Locate the cell with the specified text and output its (x, y) center coordinate. 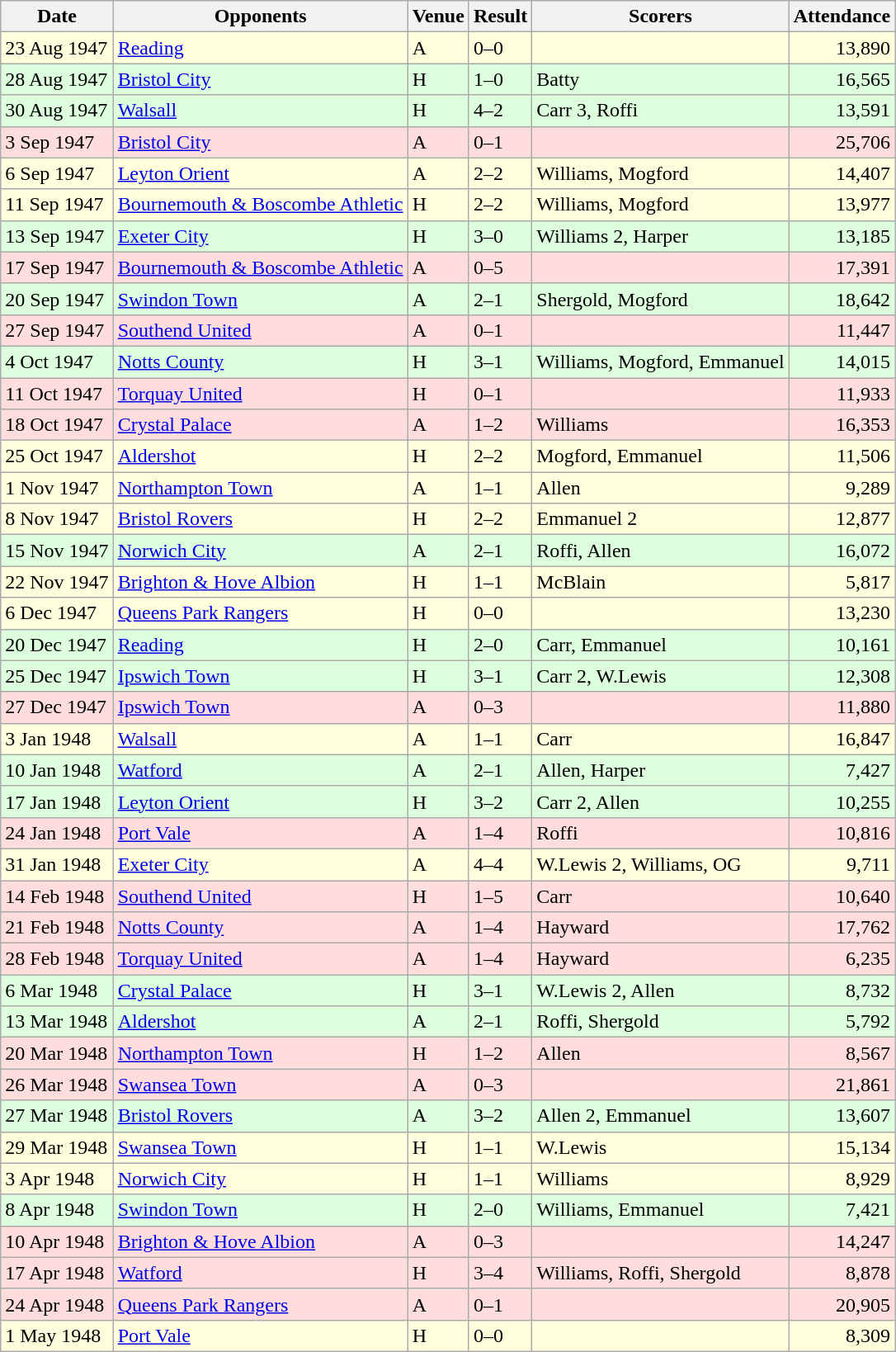
13,185 (842, 236)
13,890 (842, 48)
6 Dec 1947 (57, 613)
10,161 (842, 645)
Result (500, 17)
4 Oct 1947 (57, 362)
6 Mar 1948 (57, 990)
14 Feb 1948 (57, 896)
8,732 (842, 990)
17,391 (842, 267)
Williams, Mogford, Emmanuel (660, 362)
8,878 (842, 1273)
8,309 (842, 1335)
18 Oct 1947 (57, 425)
10,640 (842, 896)
16,353 (842, 425)
10,255 (842, 801)
16,847 (842, 739)
13,230 (842, 613)
24 Apr 1948 (57, 1304)
16,565 (842, 79)
Batty (660, 79)
Shergold, Mogford (660, 299)
14,247 (842, 1241)
Roffi (660, 833)
Roffi, Shergold (660, 1022)
9,289 (842, 488)
1–5 (500, 896)
McBlain (660, 582)
13,591 (842, 111)
25,706 (842, 142)
Emmanuel 2 (660, 519)
25 Dec 1947 (57, 676)
20 Mar 1948 (57, 1053)
1 Nov 1947 (57, 488)
1 May 1948 (57, 1335)
6 Sep 1947 (57, 173)
13,977 (842, 205)
8 Nov 1947 (57, 519)
Mogford, Emmanuel (660, 456)
11,933 (842, 394)
17 Sep 1947 (57, 267)
0–5 (500, 267)
11,880 (842, 707)
5,817 (842, 582)
14,407 (842, 173)
27 Dec 1947 (57, 707)
22 Nov 1947 (57, 582)
7,421 (842, 1210)
Carr 3, Roffi (660, 111)
16,072 (842, 551)
23 Aug 1947 (57, 48)
Carr 2, W.Lewis (660, 676)
25 Oct 1947 (57, 456)
7,427 (842, 770)
27 Sep 1947 (57, 330)
24 Jan 1948 (57, 833)
Venue (438, 17)
29 Mar 1948 (57, 1147)
Opponents (261, 17)
15,134 (842, 1147)
Roffi, Allen (660, 551)
20,905 (842, 1304)
W.Lewis (660, 1147)
W.Lewis 2, Williams, OG (660, 864)
Allen, Harper (660, 770)
11 Sep 1947 (57, 205)
4–2 (500, 111)
10,816 (842, 833)
10 Apr 1948 (57, 1241)
6,235 (842, 959)
Carr 2, Allen (660, 801)
17,762 (842, 928)
Williams 2, Harper (660, 236)
20 Sep 1947 (57, 299)
20 Dec 1947 (57, 645)
3 Apr 1948 (57, 1179)
Allen 2, Emmanuel (660, 1116)
28 Feb 1948 (57, 959)
11,447 (842, 330)
8,567 (842, 1053)
18,642 (842, 299)
21,861 (842, 1085)
3–4 (500, 1273)
Attendance (842, 17)
Scorers (660, 17)
Williams, Emmanuel (660, 1210)
3–0 (500, 236)
Williams, Roffi, Shergold (660, 1273)
12,877 (842, 519)
W.Lewis 2, Allen (660, 990)
4–4 (500, 864)
8,929 (842, 1179)
14,015 (842, 362)
Carr, Emmanuel (660, 645)
31 Jan 1948 (57, 864)
12,308 (842, 676)
10 Jan 1948 (57, 770)
21 Feb 1948 (57, 928)
Date (57, 17)
3 Sep 1947 (57, 142)
8 Apr 1948 (57, 1210)
30 Aug 1947 (57, 111)
17 Apr 1948 (57, 1273)
3 Jan 1948 (57, 739)
27 Mar 1948 (57, 1116)
13 Mar 1948 (57, 1022)
28 Aug 1947 (57, 79)
13 Sep 1947 (57, 236)
11,506 (842, 456)
11 Oct 1947 (57, 394)
15 Nov 1947 (57, 551)
13,607 (842, 1116)
26 Mar 1948 (57, 1085)
9,711 (842, 864)
17 Jan 1948 (57, 801)
1–0 (500, 79)
5,792 (842, 1022)
